Determine the [x, y] coordinate at the center of the cell enclosing the given text.  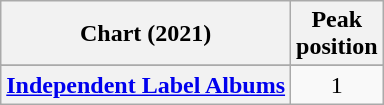
1 [337, 85]
Independent Label Albums [146, 85]
Peakposition [337, 34]
Chart (2021) [146, 34]
